Search for the cell housing the specified text and yield its (X, Y) center coordinate. 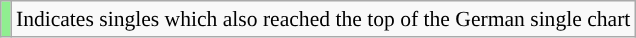
Indicates singles which also reached the top of the German single chart (324, 19)
